Determine the [x, y] coordinate at the center of the cell enclosing the given text.  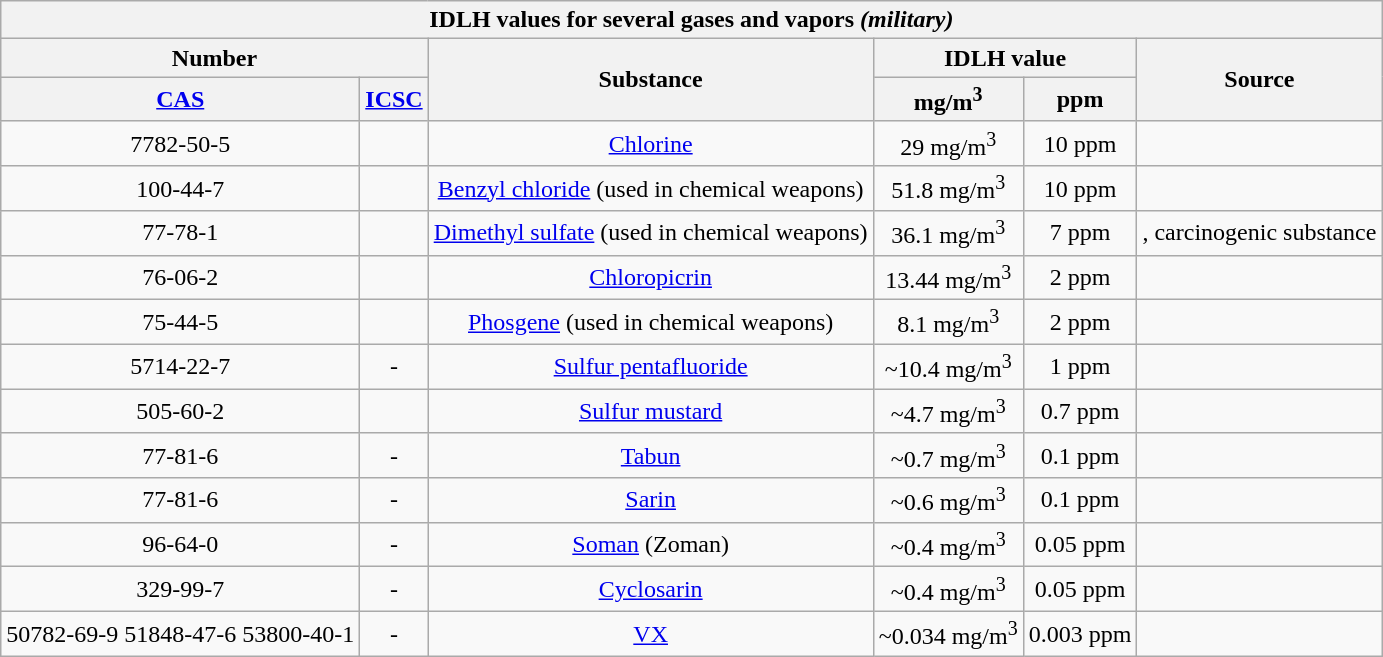
Chlorine [650, 144]
~0.6 mg/m3 [948, 500]
Sarin [650, 500]
mg/m3 [948, 100]
VX [650, 634]
Soman (Zoman) [650, 544]
8.1 mg/m3 [948, 322]
505-60-2 [180, 412]
75-44-5 [180, 322]
CAS [180, 100]
100-44-7 [180, 188]
1 ppm [1080, 366]
Substance [650, 80]
96-64-0 [180, 544]
Benzyl chloride (used in chemical weapons) [650, 188]
13.44 mg/m3 [948, 278]
~0.7 mg/m3 [948, 456]
77-78-1 [180, 234]
329-99-7 [180, 590]
Tabun [650, 456]
~0.034 mg/m3 [948, 634]
36.1 mg/m3 [948, 234]
0.7 ppm [1080, 412]
Cyclosarin [650, 590]
Sulfur pentafluoride [650, 366]
76-06-2 [180, 278]
Phosgene (used in chemical weapons) [650, 322]
Chloropicrin [650, 278]
50782-69-9 51848-47-6 53800-40-1 [180, 634]
~4.7 mg/m3 [948, 412]
51.8 mg/m3 [948, 188]
7 ppm [1080, 234]
, carcinogenic substance [1260, 234]
Dimethyl sulfate (used in chemical weapons) [650, 234]
Sulfur mustard [650, 412]
5714-22-7 [180, 366]
7782-50-5 [180, 144]
IDLH values for several gases and vapors (military) [692, 20]
IDLH value [1005, 58]
Number [214, 58]
ICSC [394, 100]
~10.4 mg/m3 [948, 366]
Source [1260, 80]
0.003 ppm [1080, 634]
ppm [1080, 100]
29 mg/m3 [948, 144]
